Pinpoint the cell where the given text exists, returning its (x, y) midpoint coordinate. 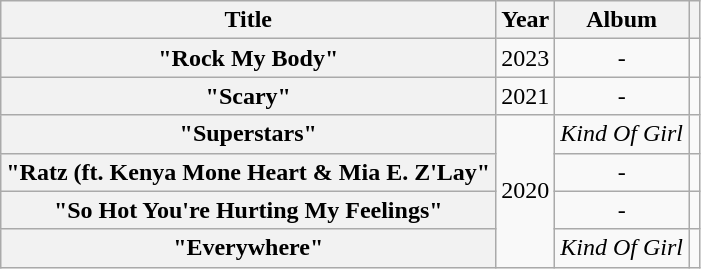
"Superstars" (248, 134)
Year (526, 20)
"Scary" (248, 96)
Title (248, 20)
Album (622, 20)
"Everywhere" (248, 248)
"So Hot You're Hurting My Feelings" (248, 210)
2023 (526, 58)
2020 (526, 191)
"Rock My Body" (248, 58)
2021 (526, 96)
"Ratz (ft. Kenya Mone Heart & Mia E. Z'Lay" (248, 172)
